Determine the [x, y] coordinate at the center of the cell enclosing the given text.  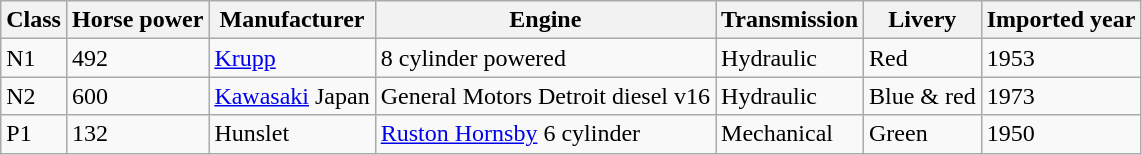
Horse power [137, 20]
Hunslet [292, 134]
Livery [923, 20]
Manufacturer [292, 20]
1950 [1061, 134]
Engine [545, 20]
Imported year [1061, 20]
Kawasaki Japan [292, 96]
General Motors Detroit diesel v16 [545, 96]
Red [923, 58]
N2 [34, 96]
8 cylinder powered [545, 58]
Blue & red [923, 96]
600 [137, 96]
132 [137, 134]
Green [923, 134]
Mechanical [790, 134]
1953 [1061, 58]
Ruston Hornsby 6 cylinder [545, 134]
Krupp [292, 58]
P1 [34, 134]
N1 [34, 58]
Transmission [790, 20]
1973 [1061, 96]
492 [137, 58]
Class [34, 20]
